Extract the (X, Y) coordinate from the center of the cell holding the provided text.  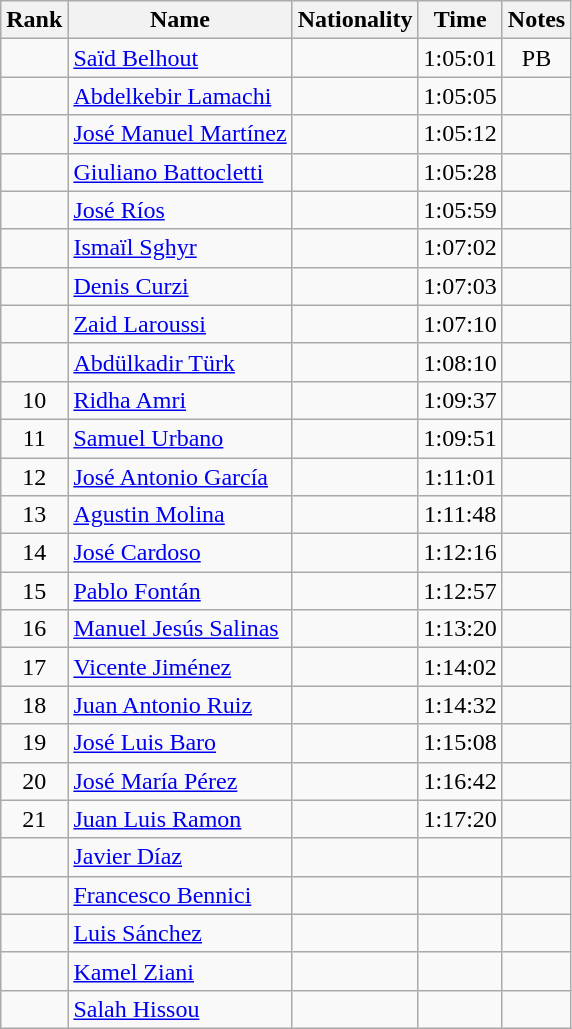
Manuel Jesús Salinas (180, 629)
1:13:20 (460, 629)
José Manuel Martínez (180, 134)
1:05:12 (460, 134)
Giuliano Battocletti (180, 172)
Rank (34, 20)
Abdülkadir Türk (180, 362)
José María Pérez (180, 781)
PB (536, 58)
1:14:32 (460, 705)
16 (34, 629)
17 (34, 667)
Juan Antonio Ruiz (180, 705)
1:14:02 (460, 667)
1:11:01 (460, 477)
20 (34, 781)
13 (34, 515)
12 (34, 477)
18 (34, 705)
1:07:02 (460, 248)
1:05:28 (460, 172)
1:08:10 (460, 362)
José Cardoso (180, 553)
11 (34, 438)
21 (34, 819)
Notes (536, 20)
José Luis Baro (180, 743)
1:11:48 (460, 515)
15 (34, 591)
Zaid Laroussi (180, 324)
Luis Sánchez (180, 933)
1:07:03 (460, 286)
Juan Luis Ramon (180, 819)
Ismaïl Sghyr (180, 248)
1:09:37 (460, 400)
Time (460, 20)
Samuel Urbano (180, 438)
José Antonio García (180, 477)
Denis Curzi (180, 286)
Abdelkebir Lamachi (180, 96)
10 (34, 400)
1:07:10 (460, 324)
1:12:16 (460, 553)
Name (180, 20)
Vicente Jiménez (180, 667)
1:05:01 (460, 58)
José Ríos (180, 210)
Agustin Molina (180, 515)
1:05:05 (460, 96)
Francesco Bennici (180, 895)
Nationality (355, 20)
1:17:20 (460, 819)
Kamel Ziani (180, 971)
1:05:59 (460, 210)
Salah Hissou (180, 1009)
Saïd Belhout (180, 58)
1:12:57 (460, 591)
1:09:51 (460, 438)
14 (34, 553)
Ridha Amri (180, 400)
1:16:42 (460, 781)
1:15:08 (460, 743)
19 (34, 743)
Pablo Fontán (180, 591)
Javier Díaz (180, 857)
